Determine the (X, Y) coordinate at the center of the cell enclosing the given text.  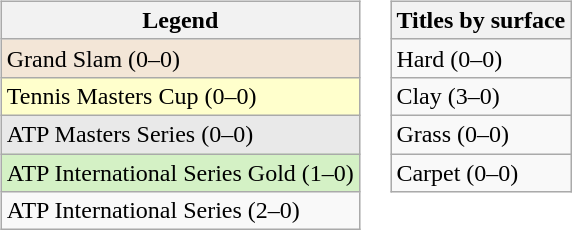
ATP International Series (2–0) (180, 211)
Legend (180, 20)
ATP Masters Series (0–0) (180, 134)
Hard (0–0) (481, 58)
ATP International Series Gold (1–0) (180, 173)
Grass (0–0) (481, 134)
Carpet (0–0) (481, 173)
Clay (3–0) (481, 96)
Tennis Masters Cup (0–0) (180, 96)
Titles by surface (481, 20)
Grand Slam (0–0) (180, 58)
